For the text-containing cell, return its midpoint in (x, y) coordinate format. 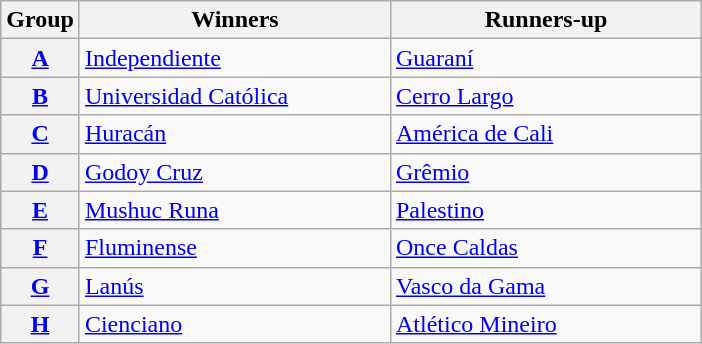
Fluminense (234, 248)
Vasco da Gama (546, 286)
Atlético Mineiro (546, 324)
Runners-up (546, 20)
Guaraní (546, 58)
H (40, 324)
Group (40, 20)
E (40, 210)
Mushuc Runa (234, 210)
Independiente (234, 58)
Once Caldas (546, 248)
Grêmio (546, 172)
C (40, 134)
Universidad Católica (234, 96)
Godoy Cruz (234, 172)
B (40, 96)
América de Cali (546, 134)
D (40, 172)
F (40, 248)
Cerro Largo (546, 96)
Winners (234, 20)
Cienciano (234, 324)
Lanús (234, 286)
Huracán (234, 134)
Palestino (546, 210)
A (40, 58)
G (40, 286)
